Scan for the cell matching the given text and deliver its [x, y] coordinate at center. 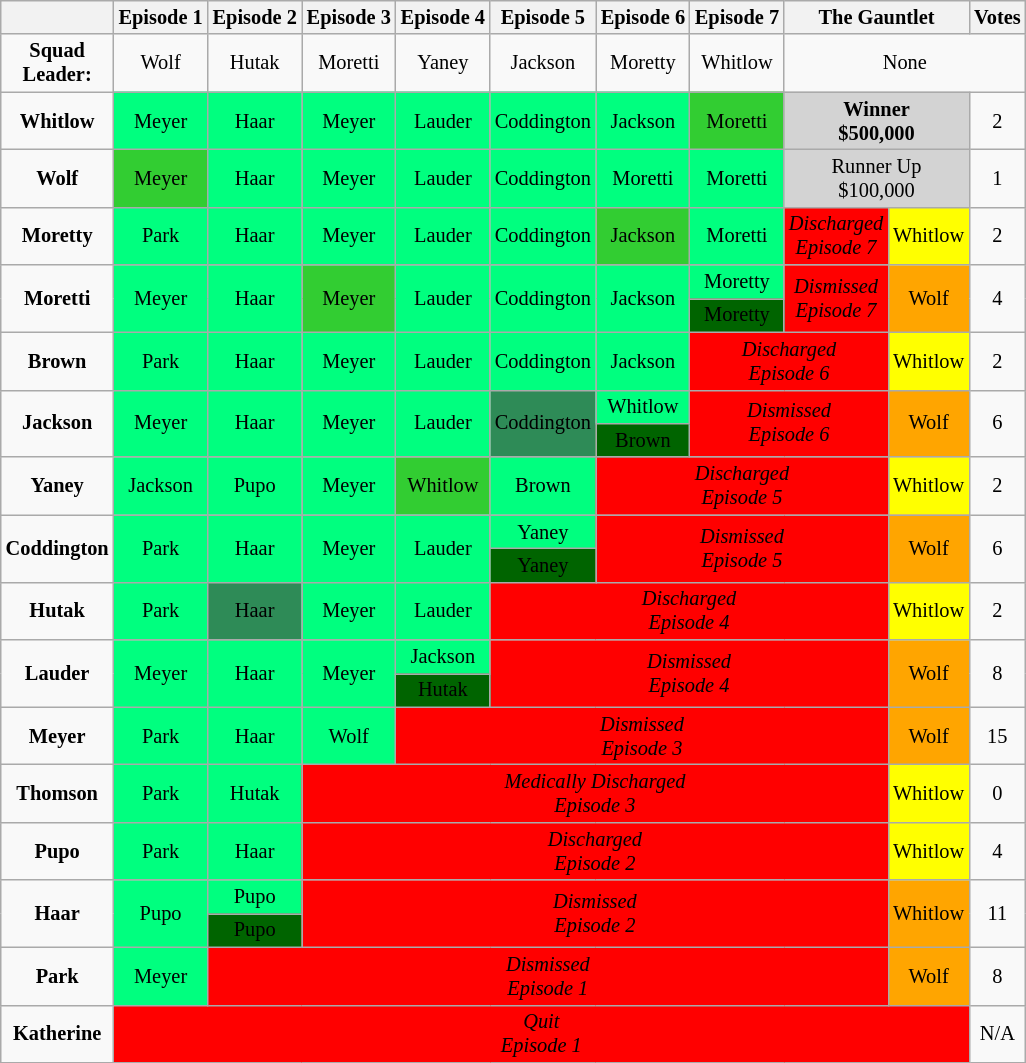
Votes [997, 17]
Episode 6 [643, 17]
DischargedEpisode 5 [742, 486]
Winner$500,000 [876, 121]
DischargedEpisode 4 [689, 611]
SquadLeader: [58, 63]
DismissedEpisode 3 [642, 736]
DismissedEpisode 1 [548, 976]
1 [997, 178]
Thomson [58, 793]
QuitEpisode 1 [542, 1034]
Medically DischargedEpisode 3 [595, 793]
Runner Up$100,000 [876, 178]
DismissedEpisode 7 [836, 298]
DischargedEpisode 2 [595, 851]
Episode 3 [349, 17]
Episode 7 [737, 17]
DismissedEpisode 5 [742, 548]
Katherine [58, 1034]
Episode 2 [255, 17]
15 [997, 736]
11 [997, 914]
DismissedEpisode 2 [595, 914]
None [905, 63]
Episode 1 [161, 17]
Episode 4 [443, 17]
The Gauntlet [876, 17]
Episode 5 [543, 17]
0 [997, 793]
DischargedEpisode 6 [789, 361]
DismissedEpisode 4 [689, 674]
DischargedEpisode 7 [836, 236]
N/A [997, 1034]
DismissedEpisode 6 [789, 424]
